Pinpoint the cell where the given text exists, returning its (X, Y) midpoint coordinate. 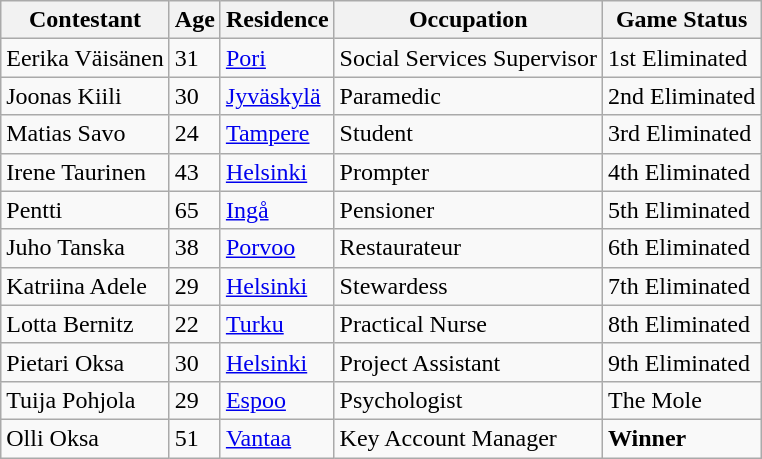
Juho Tanska (86, 248)
1st Eliminated (681, 58)
Winner (681, 438)
Occupation (468, 20)
Residence (277, 20)
Katriina Adele (86, 286)
Lotta Bernitz (86, 324)
Pentti (86, 210)
4th Eliminated (681, 172)
65 (194, 210)
Tuija Pohjola (86, 400)
Porvoo (277, 248)
Project Assistant (468, 362)
5th Eliminated (681, 210)
Stewardess (468, 286)
Jyväskylä (277, 96)
Eerika Väisänen (86, 58)
Olli Oksa (86, 438)
Pori (277, 58)
Turku (277, 324)
Age (194, 20)
Prompter (468, 172)
Key Account Manager (468, 438)
The Mole (681, 400)
Ingå (277, 210)
Student (468, 134)
2nd Eliminated (681, 96)
24 (194, 134)
Game Status (681, 20)
Espoo (277, 400)
38 (194, 248)
8th Eliminated (681, 324)
Joonas Kiili (86, 96)
22 (194, 324)
31 (194, 58)
Psychologist (468, 400)
51 (194, 438)
7th Eliminated (681, 286)
Social Services Supervisor (468, 58)
Pensioner (468, 210)
43 (194, 172)
Pietari Oksa (86, 362)
Restaurateur (468, 248)
Tampere (277, 134)
Vantaa (277, 438)
6th Eliminated (681, 248)
3rd Eliminated (681, 134)
Practical Nurse (468, 324)
9th Eliminated (681, 362)
Contestant (86, 20)
Matias Savo (86, 134)
Paramedic (468, 96)
Irene Taurinen (86, 172)
